Search for the cell housing the specified text and yield its (x, y) center coordinate. 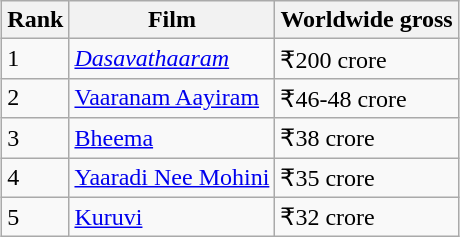
₹200 crore (366, 59)
Dasavathaaram (172, 59)
Rank (36, 20)
₹35 crore (366, 178)
4 (36, 178)
Bheema (172, 138)
3 (36, 138)
₹32 crore (366, 217)
₹38 crore (366, 138)
Vaaranam Aayiram (172, 98)
Yaaradi Nee Mohini (172, 178)
5 (36, 217)
Kuruvi (172, 217)
₹46-48 crore (366, 98)
Worldwide gross (366, 20)
1 (36, 59)
2 (36, 98)
Film (172, 20)
